From the cell containing the given text, extract its center point as [x, y] coordinate. 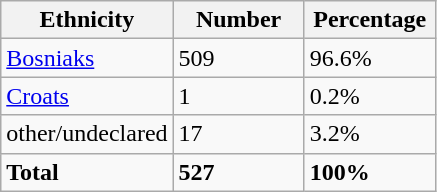
Ethnicity [87, 20]
509 [238, 58]
other/undeclared [87, 134]
Bosniaks [87, 58]
Number [238, 20]
3.2% [370, 134]
0.2% [370, 96]
1 [238, 96]
100% [370, 172]
527 [238, 172]
Percentage [370, 20]
96.6% [370, 58]
Croats [87, 96]
17 [238, 134]
Total [87, 172]
